Provide the [X, Y] coordinate of the cell's center where the given text is located.  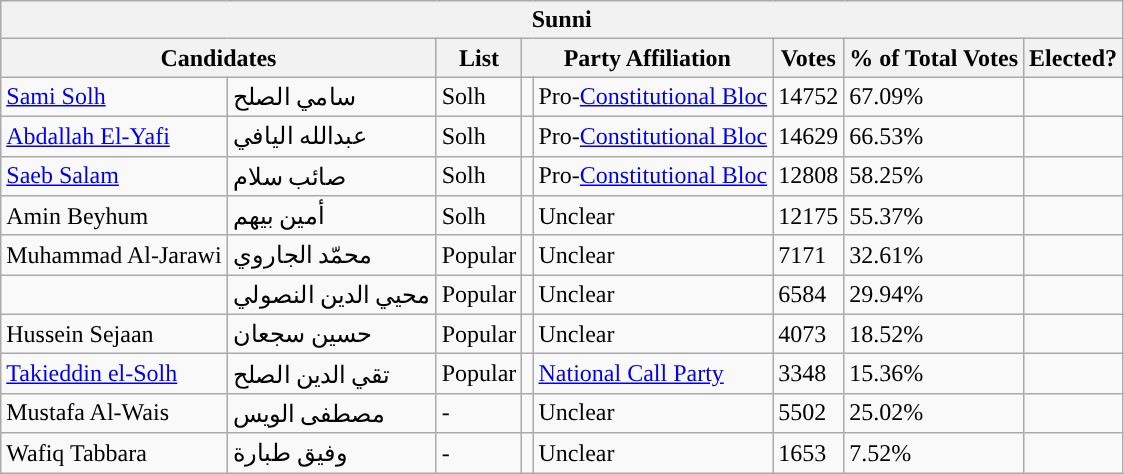
12175 [808, 216]
66.53% [934, 136]
4073 [808, 334]
1653 [808, 453]
محمّد الجاروي [332, 255]
6584 [808, 295]
Amin Beyhum [114, 216]
وفيق طبارة [332, 453]
7171 [808, 255]
Elected? [1074, 58]
55.37% [934, 216]
مصطفى الويس [332, 413]
محيي الدين النصولي [332, 295]
National Call Party [653, 374]
3348 [808, 374]
7.52% [934, 453]
List [479, 58]
14629 [808, 136]
14752 [808, 97]
67.09% [934, 97]
Hussein Sejaan [114, 334]
Saeb Salam [114, 176]
Abdallah El-Yafi [114, 136]
29.94% [934, 295]
Muhammad Al-Jarawi [114, 255]
18.52% [934, 334]
تقي الدين الصلح [332, 374]
15.36% [934, 374]
5502 [808, 413]
Takieddin el-Solh [114, 374]
Wafiq Tabbara [114, 453]
Party Affiliation [648, 58]
58.25% [934, 176]
عبدالله اليافي [332, 136]
25.02% [934, 413]
Votes [808, 58]
Mustafa Al-Wais [114, 413]
حسين سجعان [332, 334]
أمين بيهم [332, 216]
Sami Solh [114, 97]
32.61% [934, 255]
صائب سلام [332, 176]
% of Total Votes [934, 58]
Candidates [218, 58]
Sunni [562, 20]
12808 [808, 176]
سامي الصلح [332, 97]
